For the text-containing cell, return its midpoint in (x, y) coordinate format. 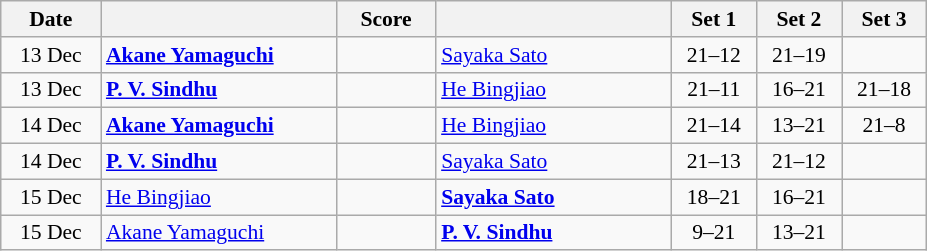
21–8 (884, 126)
21–13 (714, 162)
21–11 (714, 90)
Set 2 (798, 19)
9–21 (714, 233)
Date (51, 19)
21–14 (714, 126)
21–18 (884, 90)
Set 1 (714, 19)
Score (386, 19)
18–21 (714, 197)
Set 3 (884, 19)
21–19 (798, 55)
